For the text-containing cell, return its midpoint in [X, Y] coordinate format. 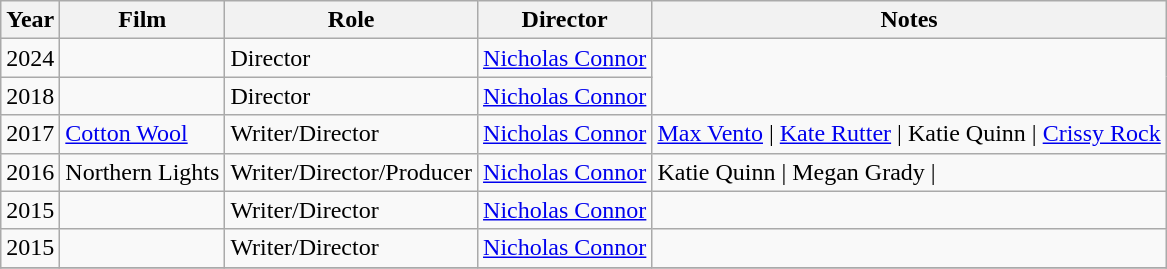
2018 [30, 96]
Role [352, 20]
Max Vento | Kate Rutter | Katie Quinn | Crissy Rock [909, 134]
Film [142, 20]
Cotton Wool [142, 134]
Katie Quinn | Megan Grady | [909, 172]
Northern Lights [142, 172]
Writer/Director/Producer [352, 172]
Notes [909, 20]
2024 [30, 58]
Year [30, 20]
2017 [30, 134]
2016 [30, 172]
